Scan for the cell matching the given text and deliver its (X, Y) coordinate at center. 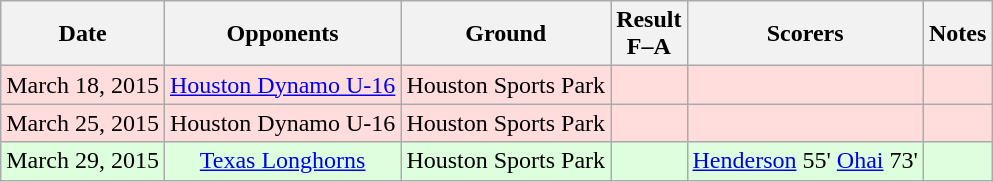
March 25, 2015 (83, 123)
Date (83, 34)
March 18, 2015 (83, 85)
ResultF–A (649, 34)
Opponents (282, 34)
Texas Longhorns (282, 161)
Ground (506, 34)
Henderson 55' Ohai 73' (805, 161)
Scorers (805, 34)
March 29, 2015 (83, 161)
Notes (957, 34)
